Determine the [x, y] coordinate at the center of the cell enclosing the given text.  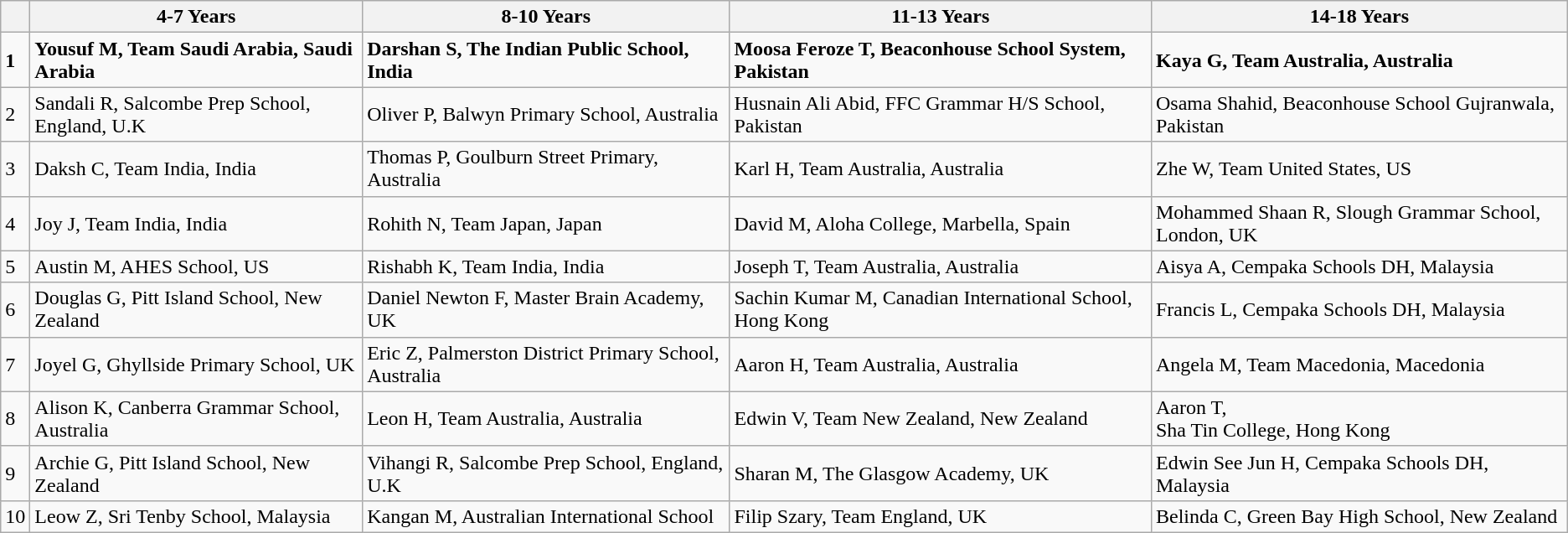
Leon H, Team Australia, Australia [546, 419]
Karl H, Team Australia, Australia [941, 169]
Francis L, Cempaka Schools DH, Malaysia [1359, 310]
Aisya A, Cempaka Schools DH, Malaysia [1359, 266]
Joyel G, Ghyllside Primary School, UK [196, 364]
5 [15, 266]
9 [15, 473]
7 [15, 364]
Edwin See Jun H, Cempaka Schools DH, Malaysia [1359, 473]
Yousuf M, Team Saudi Arabia, Saudi Arabia [196, 60]
Douglas G, Pitt Island School, New Zealand [196, 310]
Leow Z, Sri Tenby School, Malaysia [196, 516]
Rishabh K, Team India, India [546, 266]
14-18 Years [1359, 17]
Kangan M, Australian International School [546, 516]
Osama Shahid, Beaconhouse School Gujranwala, Pakistan [1359, 114]
Edwin V, Team New Zealand, New Zealand [941, 419]
2 [15, 114]
Mohammed Shaan R, Slough Grammar School, London, UK [1359, 223]
Joy J, Team India, India [196, 223]
Aaron T,Sha Tin College, Hong Kong [1359, 419]
Kaya G, Team Australia, Australia [1359, 60]
Austin M, AHES School, US [196, 266]
Moosa Feroze T, Beaconhouse School System, Pakistan [941, 60]
Thomas P, Goulburn Street Primary, Australia [546, 169]
Aaron H, Team Australia, Australia [941, 364]
Vihangi R, Salcombe Prep School, England, U.K [546, 473]
11-13 Years [941, 17]
1 [15, 60]
Daksh C, Team India, India [196, 169]
4 [15, 223]
3 [15, 169]
Belinda C, Green Bay High School, New Zealand [1359, 516]
10 [15, 516]
Filip Szary, Team England, UK [941, 516]
6 [15, 310]
Rohith N, Team Japan, Japan [546, 223]
Darshan S, The Indian Public School, India [546, 60]
Sachin Kumar M, Canadian International School, Hong Kong [941, 310]
8 [15, 419]
Zhe W, Team United States, US [1359, 169]
Sandali R, Salcombe Prep School, England, U.K [196, 114]
Archie G, Pitt Island School, New Zealand [196, 473]
Oliver P, Balwyn Primary School, Australia [546, 114]
David M, Aloha College, Marbella, Spain [941, 223]
Joseph T, Team Australia, Australia [941, 266]
Husnain Ali Abid, FFC Grammar H/S School, Pakistan [941, 114]
Alison K, Canberra Grammar School, Australia [196, 419]
8-10 Years [546, 17]
Daniel Newton F, Master Brain Academy, UK [546, 310]
Sharan M, The Glasgow Academy, UK [941, 473]
Eric Z, Palmerston District Primary School, Australia [546, 364]
4-7 Years [196, 17]
Angela M, Team Macedonia, Macedonia [1359, 364]
